Capture the cell that displays the provided text and extract its (X, Y) central coordinate. 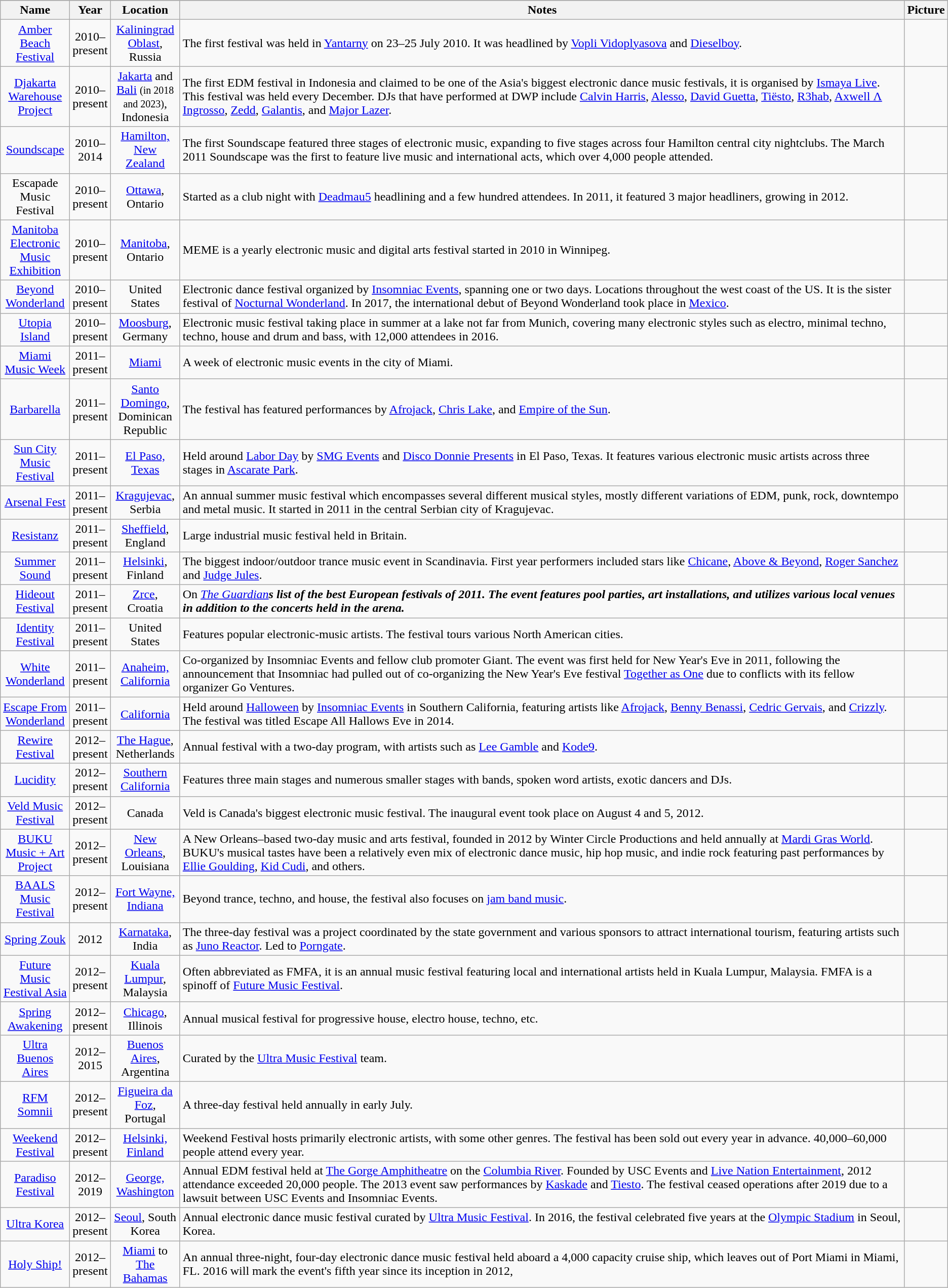
Lucidity (35, 780)
Escape From Wonderland (35, 714)
George, Washington (145, 1185)
Canada (145, 812)
Name (35, 10)
Veld Music Festival (35, 812)
Beyond trance, techno, and house, the festival also focuses on jam band music. (542, 899)
Year (90, 10)
El Paso, Texas (145, 462)
White Wonderland (35, 674)
New Orleans, Louisiana (145, 852)
RFM Somnii (35, 1105)
Karnataka, India (145, 939)
Manitoba Electronic Music Exhibition (35, 250)
Annual musical festival for progressive house, electro house, techno, etc. (542, 1018)
Kragujevac, Serbia (145, 502)
Paradiso Festival (35, 1185)
Identity Festival (35, 634)
Ultra Korea (35, 1225)
Figueira da Foz, Portugal (145, 1105)
Southern California (145, 780)
BUKU Music + Art Project (35, 852)
MEME is a yearly electronic music and digital arts festival started in 2010 in Winnipeg. (542, 250)
Fort Wayne, Indiana (145, 899)
Summer Sound (35, 568)
Features three main stages and numerous smaller stages with bands, spoken word artists, exotic dancers and DJs. (542, 780)
Kuala Lumpur, Malaysia (145, 979)
Amber Beach Festival (35, 43)
Buenos Aires, Argentina (145, 1058)
The first festival was held in Yantarny on 23–25 July 2010. It was headlined by Vopli Vidoplyasova and Dieselboy. (542, 43)
2012–2019 (90, 1185)
2012 (90, 939)
Manitoba, Ontario (145, 250)
Weekend Festival (35, 1145)
Sun City Music Festival (35, 462)
Spring Awakening (35, 1018)
The festival has featured performances by Afrojack, Chris Lake, and Empire of the Sun. (542, 409)
Utopia Island (35, 329)
Started as a club night with Deadmau5 headlining and a few hundred attendees. In 2011, it featured 3 major headliners, growing in 2012. (542, 197)
Santo Domingo, Dominican Republic (145, 409)
Kaliningrad Oblast, Russia (145, 43)
Future Music Festival Asia (35, 979)
Hamilton, New Zealand (145, 150)
Moosburg, Germany (145, 329)
Spring Zouk (35, 939)
Rewire Festival (35, 747)
Holy Ship! (35, 1264)
A three-day festival held annually in early July. (542, 1105)
Djakarta Warehouse Project (35, 96)
Curated by the Ultra Music Festival team. (542, 1058)
Barbarella (35, 409)
Large industrial music festival held in Britain. (542, 535)
Ultra Buenos Aires (35, 1058)
Beyond Wonderland (35, 297)
Jakarta and Bali (in 2018 and 2023), Indonesia (145, 96)
Notes (542, 10)
Miami to The Bahamas (145, 1264)
The Hague, Netherlands (145, 747)
Features popular electronic-music artists. The festival tours various North American cities. (542, 634)
Zrce, Croatia (145, 602)
Resistanz (35, 535)
Hideout Festival (35, 602)
Chicago, Illinois (145, 1018)
Location (145, 10)
Soundscape (35, 150)
2010–2014 (90, 150)
Sheffield, England (145, 535)
Escapade Music Festival (35, 197)
Seoul, South Korea (145, 1225)
A week of electronic music events in the city of Miami. (542, 363)
Ottawa, Ontario (145, 197)
California (145, 714)
Annual festival with a two-day program, with artists such as Lee Gamble and Kode9. (542, 747)
Picture (926, 10)
2012–2015 (90, 1058)
Veld is Canada's biggest electronic music festival. The inaugural event took place on August 4 and 5, 2012. (542, 812)
BAALS Music Festival (35, 899)
Arsenal Fest (35, 502)
Miami Music Week (35, 363)
Anaheim, California (145, 674)
Miami (145, 363)
